Capture the cell that displays the provided text and extract its (x, y) central coordinate. 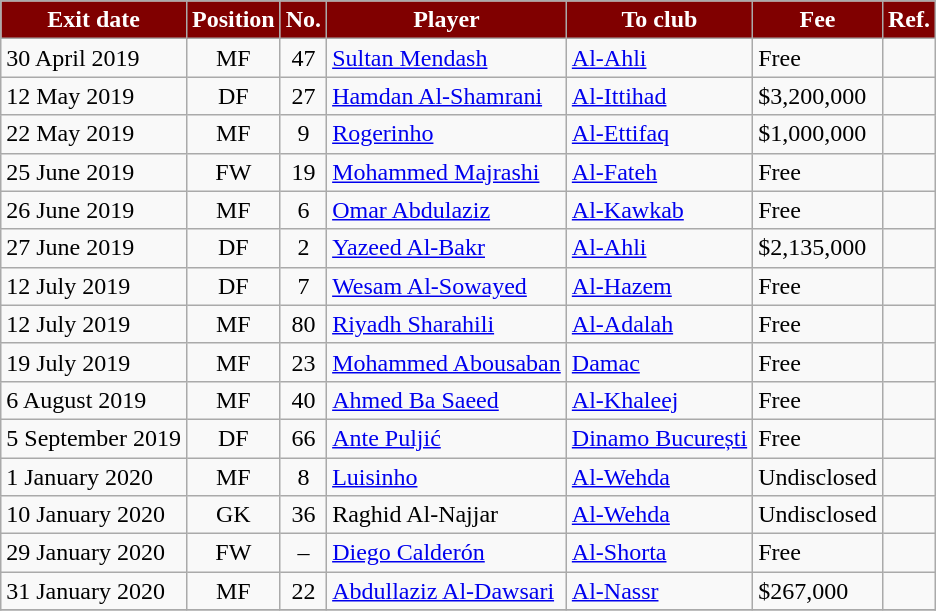
Mohammed Abousaban (447, 362)
22 (303, 591)
$2,135,000 (818, 248)
Diego Calderón (447, 553)
27 June 2019 (94, 248)
Hamdan Al-Shamrani (447, 96)
2 (303, 248)
Ref. (908, 20)
40 (303, 400)
Dinamo București (659, 438)
To club (659, 20)
Raghid Al-Najjar (447, 515)
Al-Hazem (659, 286)
36 (303, 515)
80 (303, 324)
10 January 2020 (94, 515)
1 January 2020 (94, 477)
66 (303, 438)
Al-Shorta (659, 553)
25 June 2019 (94, 172)
Abdullaziz Al-Dawsari (447, 591)
19 (303, 172)
Player (447, 20)
Position (233, 20)
Al-Khaleej (659, 400)
9 (303, 134)
Sultan Mendash (447, 58)
7 (303, 286)
Al-Fateh (659, 172)
Al-Nassr (659, 591)
47 (303, 58)
Mohammed Majrashi (447, 172)
19 July 2019 (94, 362)
No. (303, 20)
Riyadh Sharahili (447, 324)
Fee (818, 20)
Exit date (94, 20)
$1,000,000 (818, 134)
Luisinho (447, 477)
Damac (659, 362)
Omar Abdulaziz (447, 210)
Al-Kawkab (659, 210)
Yazeed Al-Bakr (447, 248)
30 April 2019 (94, 58)
31 January 2020 (94, 591)
23 (303, 362)
8 (303, 477)
Al-Adalah (659, 324)
6 August 2019 (94, 400)
Ahmed Ba Saeed (447, 400)
– (303, 553)
Al-Ittihad (659, 96)
27 (303, 96)
29 January 2020 (94, 553)
GK (233, 515)
Wesam Al-Sowayed (447, 286)
26 June 2019 (94, 210)
22 May 2019 (94, 134)
6 (303, 210)
5 September 2019 (94, 438)
12 May 2019 (94, 96)
$3,200,000 (818, 96)
Ante Puljić (447, 438)
Rogerinho (447, 134)
Al-Ettifaq (659, 134)
$267,000 (818, 591)
